Provide the [X, Y] coordinate of the cell's center where the given text is located.  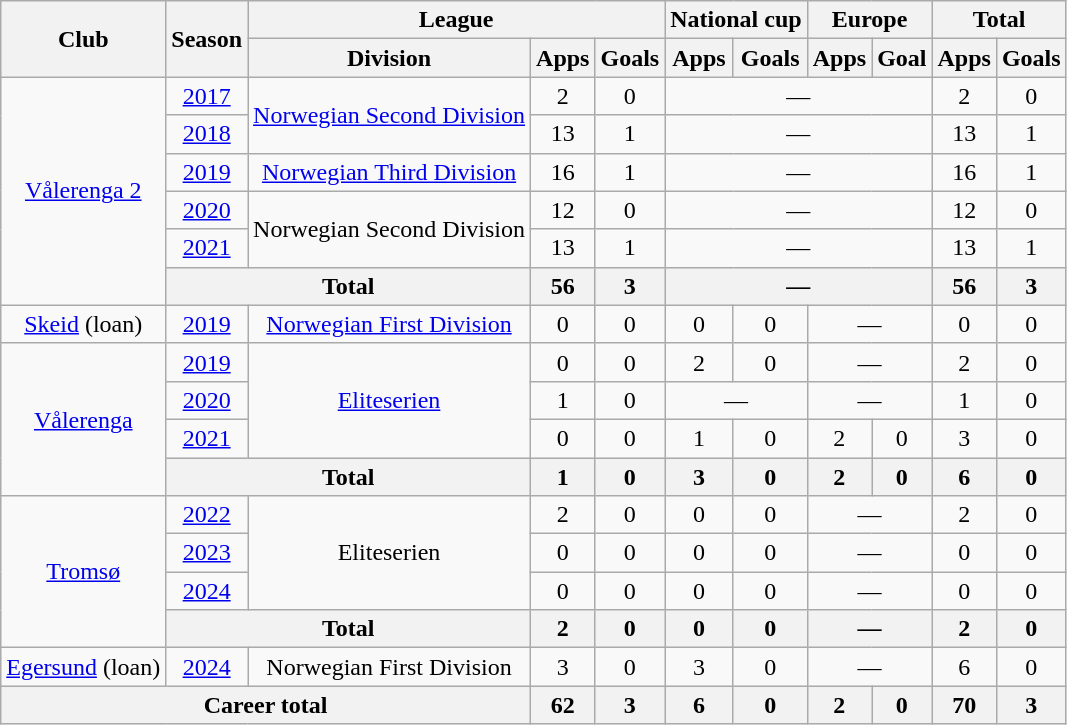
Goal [902, 58]
2017 [207, 96]
Vålerenga [84, 419]
2018 [207, 134]
Norwegian Third Division [390, 172]
National cup [736, 20]
Season [207, 39]
2022 [207, 515]
League [456, 20]
Career total [266, 705]
Skeid (loan) [84, 324]
2023 [207, 553]
Club [84, 39]
70 [964, 705]
62 [563, 705]
Tromsø [84, 572]
Vålerenga 2 [84, 191]
Egersund (loan) [84, 667]
Division [390, 58]
Europe [870, 20]
